Output the (x, y) coordinate of the center of the cell containing the given text.  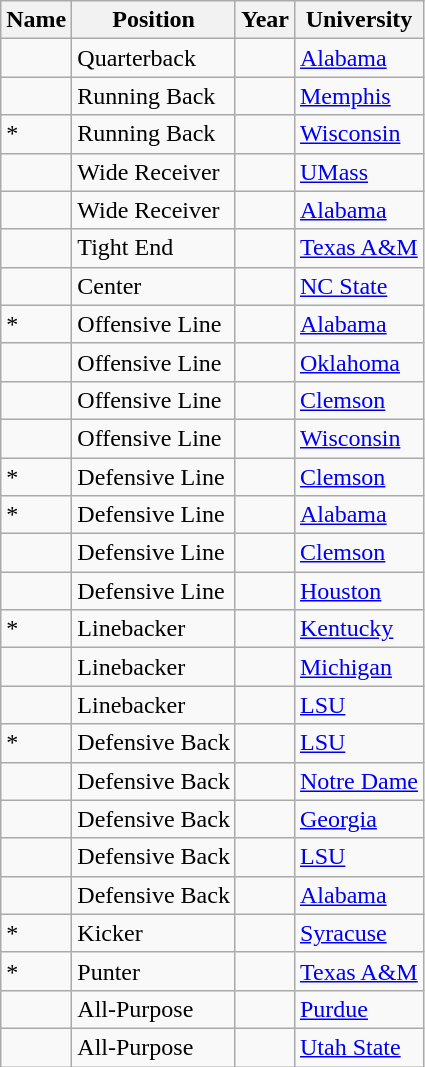
Notre Dame (358, 781)
NC State (358, 286)
Quarterback (154, 58)
Name (36, 20)
Position (154, 20)
Purdue (358, 1009)
Kentucky (358, 629)
Year (264, 20)
Punter (154, 971)
University (358, 20)
UMass (358, 172)
Houston (358, 591)
Memphis (358, 96)
Utah State (358, 1047)
Center (154, 286)
Georgia (358, 819)
Tight End (154, 248)
Michigan (358, 667)
Kicker (154, 933)
Syracuse (358, 933)
Oklahoma (358, 362)
